Return (X, Y) of the center of cell containing provided text 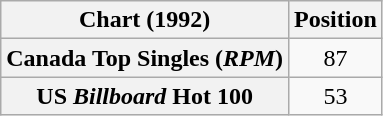
53 (336, 96)
Position (336, 20)
Canada Top Singles (RPM) (145, 58)
87 (336, 58)
US Billboard Hot 100 (145, 96)
Chart (1992) (145, 20)
